Provide the [X, Y] coordinate of the cell's center where the given text is located.  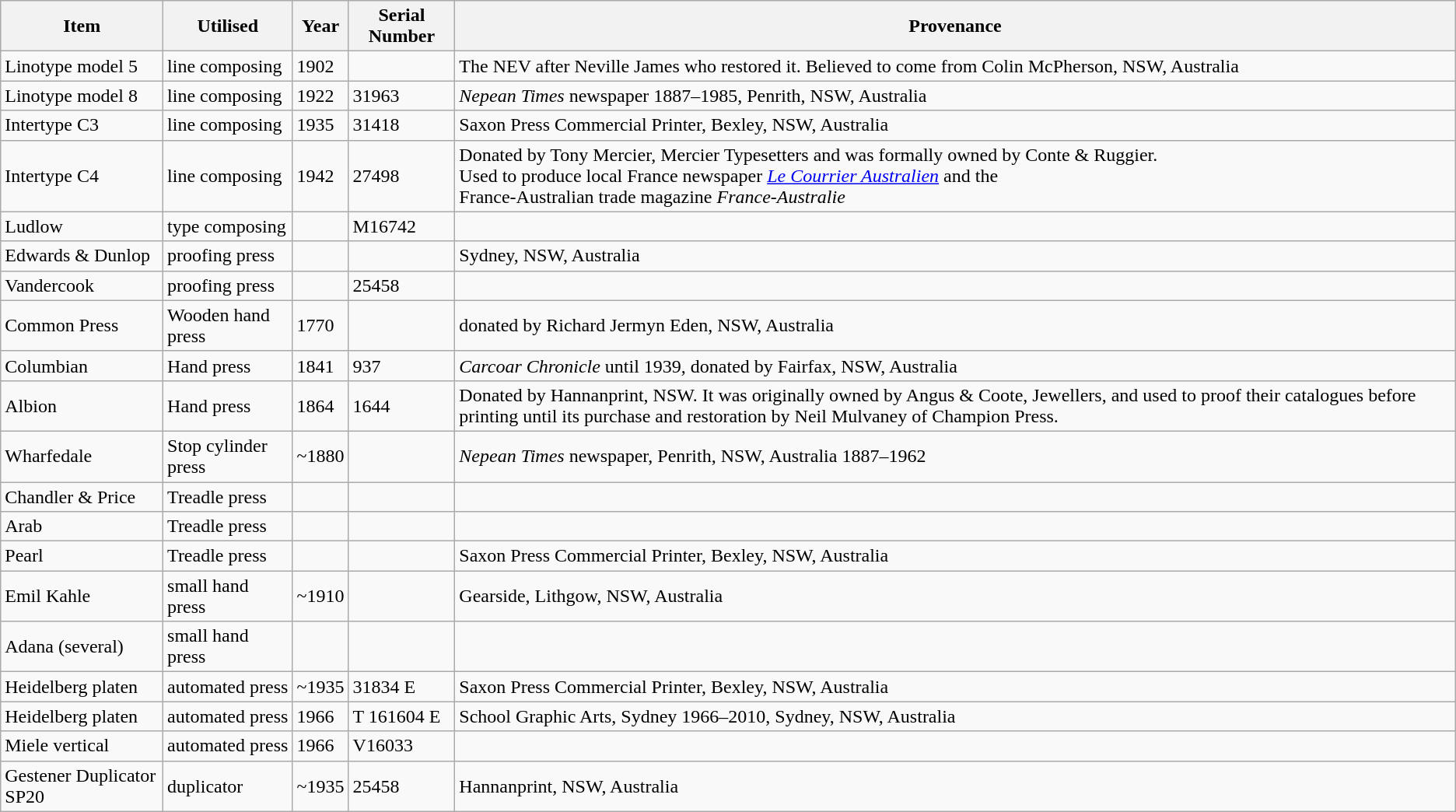
Item [82, 26]
~1910 [320, 596]
Intertype C3 [82, 125]
~1880 [320, 456]
1770 [320, 325]
Emil Kahle [82, 596]
31834 E [401, 687]
Adana (several) [82, 647]
1935 [320, 125]
Vandercook [82, 285]
The NEV after Neville James who restored it. Believed to come from Colin McPherson, NSW, Australia [955, 66]
Pearl [82, 556]
School Graphic Arts, Sydney 1966–2010, Sydney, NSW, Australia [955, 716]
Arab [82, 527]
Utilised [228, 26]
Stop cylinder press [228, 456]
31963 [401, 96]
Edwards & Dunlop [82, 256]
Gearside, Lithgow, NSW, Australia [955, 596]
Provenance [955, 26]
duplicator [228, 786]
Sydney, NSW, Australia [955, 256]
Intertype C4 [82, 176]
1902 [320, 66]
31418 [401, 125]
1864 [320, 406]
Chandler & Price [82, 497]
M16742 [401, 226]
Hannanprint, NSW, Australia [955, 786]
Serial Number [401, 26]
Albion [82, 406]
type composing [228, 226]
V16033 [401, 746]
Wharfedale [82, 456]
27498 [401, 176]
937 [401, 366]
Common Press [82, 325]
Miele vertical [82, 746]
Linotype model 8 [82, 96]
Linotype model 5 [82, 66]
Year [320, 26]
T 161604 E [401, 716]
1922 [320, 96]
1644 [401, 406]
Ludlow [82, 226]
donated by Richard Jermyn Eden, NSW, Australia [955, 325]
Columbian [82, 366]
Nepean Times newspaper 1887–1985, Penrith, NSW, Australia [955, 96]
Wooden hand press [228, 325]
1841 [320, 366]
Nepean Times newspaper, Penrith, NSW, Australia 1887–1962 [955, 456]
Carcoar Chronicle until 1939, donated by Fairfax, NSW, Australia [955, 366]
1942 [320, 176]
Gestener Duplicator SP20 [82, 786]
